Find where the given text appears and provide that cell's center as [x, y] coordinate. 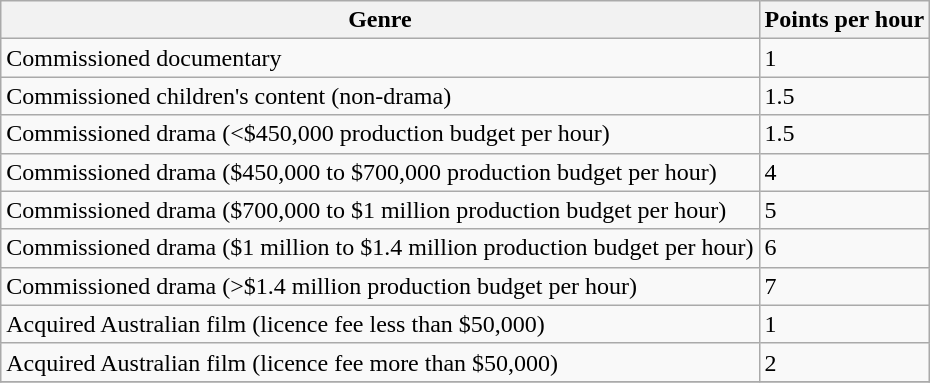
Commissioned documentary [380, 58]
5 [844, 210]
Points per hour [844, 20]
Commissioned drama (>$1.4 million production budget per hour) [380, 286]
Acquired Australian film (licence fee more than $50,000) [380, 362]
Commissioned drama ($1 million to $1.4 million production budget per hour) [380, 248]
Acquired Australian film (licence fee less than $50,000) [380, 324]
Commissioned drama (<$450,000 production budget per hour) [380, 134]
7 [844, 286]
2 [844, 362]
4 [844, 172]
Genre [380, 20]
Commissioned children's content (non-drama) [380, 96]
Commissioned drama ($700,000 to $1 million production budget per hour) [380, 210]
6 [844, 248]
Commissioned drama ($450,000 to $700,000 production budget per hour) [380, 172]
